Return (x, y) of the center of cell containing provided text 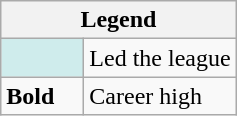
Bold (42, 96)
Led the league (160, 58)
Career high (160, 96)
Legend (118, 20)
